Determine the (x, y) coordinate at the center of the cell enclosing the given text.  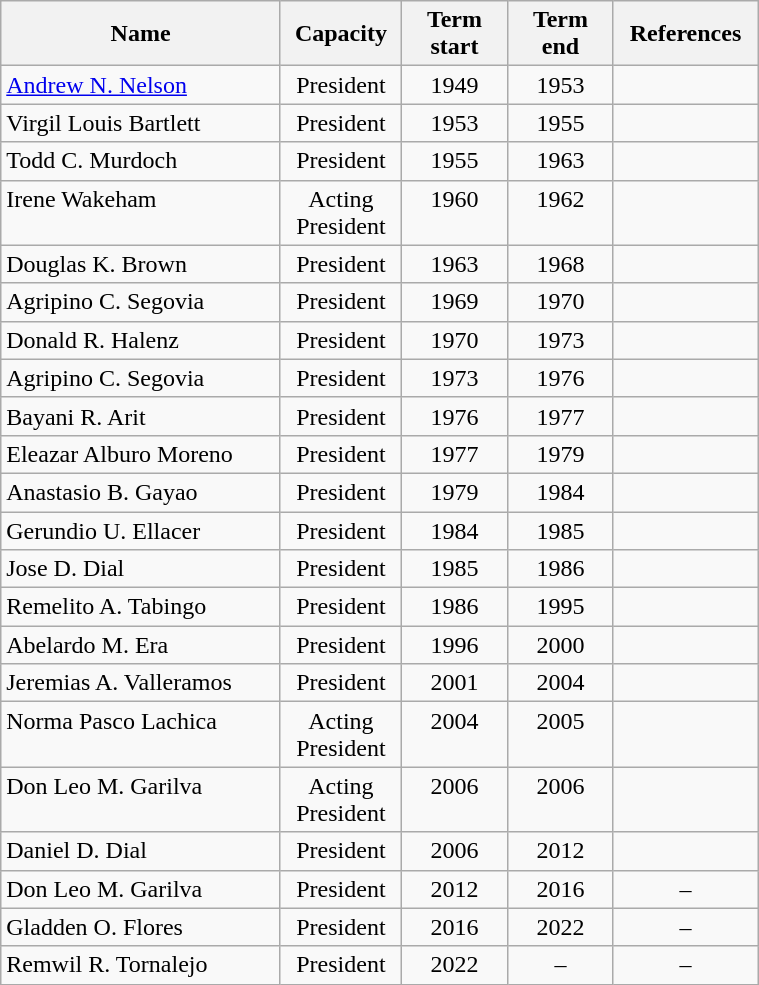
Donald R. Halenz (141, 340)
Remwil R. Tornalejo (141, 965)
Gerundio U. Ellacer (141, 531)
2000 (560, 645)
1968 (560, 264)
2005 (560, 734)
1996 (454, 645)
Abelardo M. Era (141, 645)
2001 (454, 683)
Name (141, 34)
1969 (454, 302)
Bayani R. Arit (141, 416)
Andrew N. Nelson (141, 85)
1995 (560, 607)
Virgil Louis Bartlett (141, 123)
Daniel D. Dial (141, 851)
Irene Wakeham (141, 212)
Douglas K. Brown (141, 264)
Capacity (340, 34)
Jeremias A. Valleramos (141, 683)
Jose D. Dial (141, 569)
Eleazar Alburo Moreno (141, 454)
1949 (454, 85)
Norma Pasco Lachica (141, 734)
1962 (560, 212)
Todd C. Murdoch (141, 161)
Term end (560, 34)
Remelito A. Tabingo (141, 607)
1960 (454, 212)
References (685, 34)
Term start (454, 34)
Gladden O. Flores (141, 927)
Anastasio B. Gayao (141, 492)
